Search for the cell housing the specified text and yield its (X, Y) center coordinate. 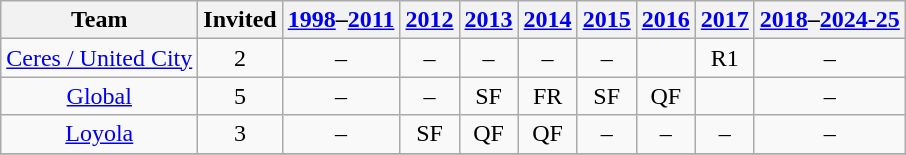
Invited (240, 20)
2015 (606, 20)
2012 (430, 20)
Team (100, 20)
1998–2011 (341, 20)
2 (240, 58)
Ceres / United City (100, 58)
5 (240, 96)
2016 (666, 20)
2017 (724, 20)
2013 (488, 20)
FR (548, 96)
R1 (724, 58)
Global (100, 96)
2014 (548, 20)
Loyola (100, 134)
2018–2024-25 (830, 20)
3 (240, 134)
